From the cell containing the given text, extract its center point as [X, Y] coordinate. 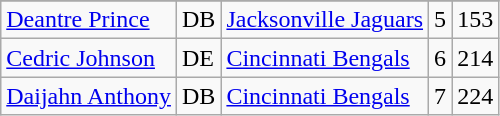
Cedric Johnson [89, 58]
224 [476, 96]
7 [440, 96]
153 [476, 20]
Deantre Prince [89, 20]
DE [198, 58]
214 [476, 58]
5 [440, 20]
6 [440, 58]
Daijahn Anthony [89, 96]
Jacksonville Jaguars [325, 20]
